Identify which cell holds the provided text, then report its (x, y) central coordinate. 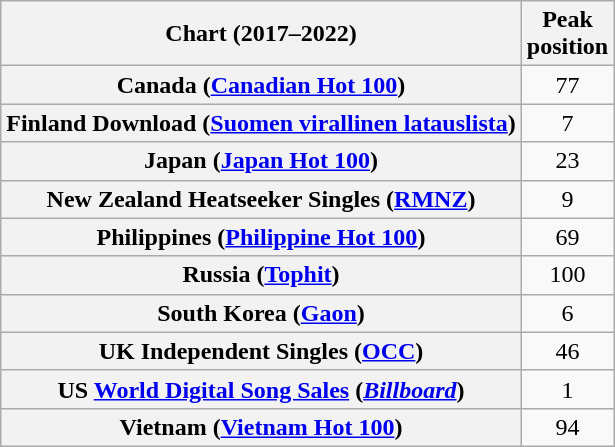
7 (567, 123)
Chart (2017–2022) (261, 34)
South Korea (Gaon) (261, 313)
6 (567, 313)
Russia (Tophit) (261, 275)
100 (567, 275)
23 (567, 161)
Vietnam (Vietnam Hot 100) (261, 427)
Finland Download (Suomen virallinen latauslista) (261, 123)
Japan (Japan Hot 100) (261, 161)
94 (567, 427)
US World Digital Song Sales (Billboard) (261, 389)
New Zealand Heatseeker Singles (RMNZ) (261, 199)
Philippines (Philippine Hot 100) (261, 237)
9 (567, 199)
Canada (Canadian Hot 100) (261, 85)
Peakposition (567, 34)
77 (567, 85)
1 (567, 389)
UK Independent Singles (OCC) (261, 351)
46 (567, 351)
69 (567, 237)
